Capture the cell that displays the provided text and extract its [X, Y] central coordinate. 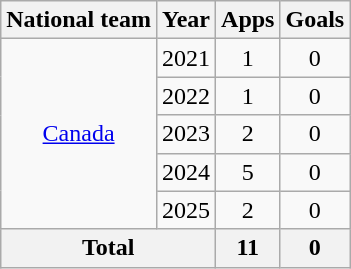
National team [79, 20]
2023 [186, 134]
11 [248, 248]
2024 [186, 172]
2022 [186, 96]
5 [248, 172]
Apps [248, 20]
2025 [186, 210]
Canada [79, 134]
Total [108, 248]
2021 [186, 58]
Goals [315, 20]
Year [186, 20]
